Extract the [X, Y] coordinate from the center of the cell holding the provided text.  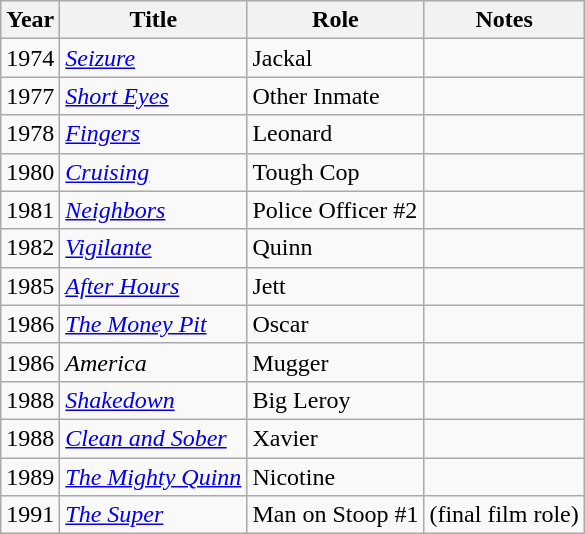
1977 [30, 96]
1991 [30, 515]
(final film role) [504, 515]
Fingers [154, 134]
1978 [30, 134]
Mugger [336, 362]
Role [336, 20]
America [154, 362]
Big Leroy [336, 400]
Xavier [336, 438]
1982 [30, 248]
Vigilante [154, 248]
1974 [30, 58]
The Mighty Quinn [154, 477]
Man on Stoop #1 [336, 515]
Jett [336, 286]
Cruising [154, 172]
Title [154, 20]
Other Inmate [336, 96]
After Hours [154, 286]
Quinn [336, 248]
Police Officer #2 [336, 210]
Notes [504, 20]
Seizure [154, 58]
Oscar [336, 324]
Leonard [336, 134]
Short Eyes [154, 96]
1989 [30, 477]
1981 [30, 210]
Jackal [336, 58]
Neighbors [154, 210]
Shakedown [154, 400]
The Super [154, 515]
1985 [30, 286]
Tough Cop [336, 172]
Nicotine [336, 477]
Year [30, 20]
Clean and Sober [154, 438]
The Money Pit [154, 324]
1980 [30, 172]
